Locate the cell with the specified text and output its (x, y) center coordinate. 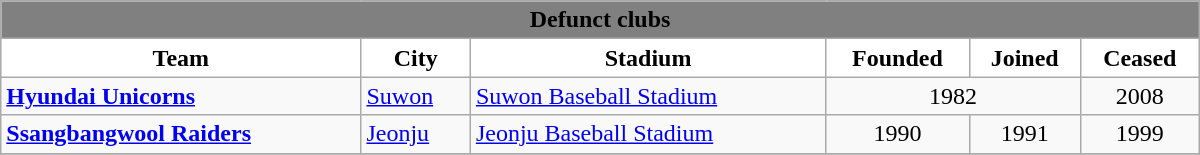
Suwon (416, 96)
Team (181, 58)
1999 (1140, 134)
City (416, 58)
Jeonju Baseball Stadium (648, 134)
Ceased (1140, 58)
Hyundai Unicorns (181, 96)
Joined (1024, 58)
Ssangbangwool Raiders (181, 134)
Stadium (648, 58)
Jeonju (416, 134)
2008 (1140, 96)
1990 (898, 134)
1982 (954, 96)
1991 (1024, 134)
Founded (898, 58)
Suwon Baseball Stadium (648, 96)
Defunct clubs (600, 20)
